Return (X, Y) of the center of cell containing provided text 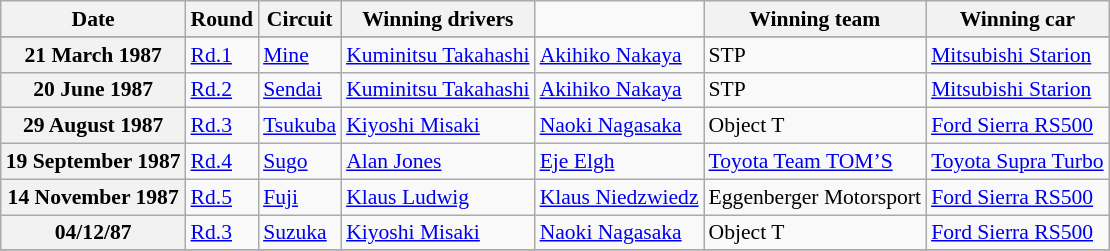
Round (222, 19)
Rd.5 (222, 197)
20 June 1987 (94, 90)
19 September 1987 (94, 162)
Suzuka (300, 233)
04/12/87 (94, 233)
Rd.2 (222, 90)
Sugo (300, 162)
21 March 1987 (94, 55)
Eggenberger Motorsport (816, 197)
Tsukuba (300, 126)
Mine (300, 55)
Rd.4 (222, 162)
Eje Elgh (620, 162)
Fuji (300, 197)
Winning car (1018, 19)
Rd.1 (222, 55)
Klaus Niedzwiedz (620, 197)
Circuit (300, 19)
14 November 1987 (94, 197)
Toyota Team TOM’S (816, 162)
Klaus Ludwig (438, 197)
Sendai (300, 90)
Winning team (816, 19)
Toyota Supra Turbo (1018, 162)
Winning drivers (438, 19)
Alan Jones (438, 162)
29 August 1987 (94, 126)
Date (94, 19)
